Return [X, Y] of the center of cell containing provided text 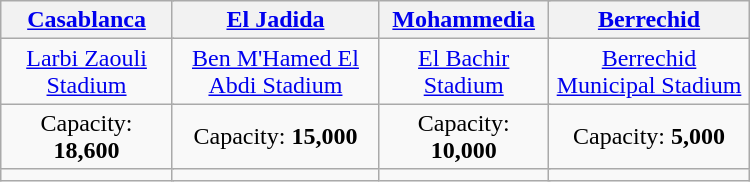
Casablanca [87, 20]
El Jadida [275, 20]
El Bachir Stadium [464, 72]
Capacity: 5,000 [649, 136]
Berrechid [649, 20]
Capacity: 10,000 [464, 136]
Berrechid Municipal Stadium [649, 72]
Larbi Zaouli Stadium [87, 72]
Mohammedia [464, 20]
Ben M'Hamed El Abdi Stadium [275, 72]
Capacity: 15,000 [275, 136]
Capacity: 18,600 [87, 136]
